For the text-containing cell, return its midpoint in (X, Y) coordinate format. 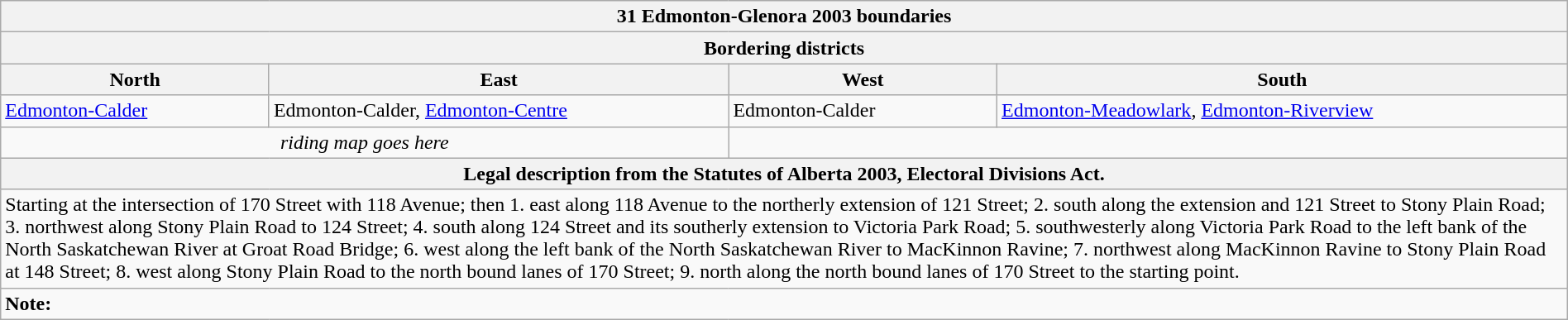
Bordering districts (784, 48)
West (863, 79)
East (498, 79)
Edmonton-Meadowlark, Edmonton-Riverview (1283, 111)
North (136, 79)
Edmonton-Calder, Edmonton-Centre (498, 111)
riding map goes here (365, 142)
Legal description from the Statutes of Alberta 2003, Electoral Divisions Act. (784, 174)
Note: (784, 303)
South (1283, 79)
31 Edmonton-Glenora 2003 boundaries (784, 17)
